For the text-containing cell, return its midpoint in (X, Y) coordinate format. 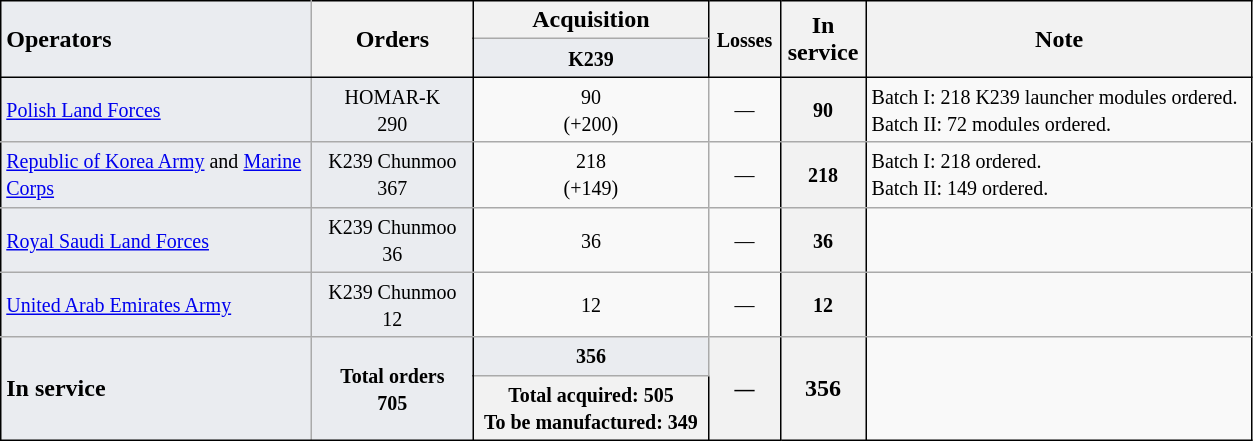
Operators (156, 39)
Total acquired: 505To be manufactured: 349 (591, 408)
K239 Chunmoo12 (392, 304)
K239 Chunmoo36 (392, 240)
United Arab Emirates Army (156, 304)
90 (823, 110)
Polish Land Forces (156, 110)
90(+200) (591, 110)
Acquisition (591, 20)
218 (823, 174)
HOMAR-K290 (392, 110)
K239 (591, 58)
Note (1059, 39)
Batch I: 218 ordered.Batch II: 149 ordered. (1059, 174)
Losses (744, 39)
Batch I: 218 K239 launcher modules ordered.Batch II: 72 modules ordered. (1059, 110)
K239 Chunmoo367 (392, 174)
Royal Saudi Land Forces (156, 240)
Republic of Korea Army and Marine Corps (156, 174)
Total orders705 (392, 388)
218(+149) (591, 174)
Orders (392, 39)
